For the text-containing cell, return its midpoint in (X, Y) coordinate format. 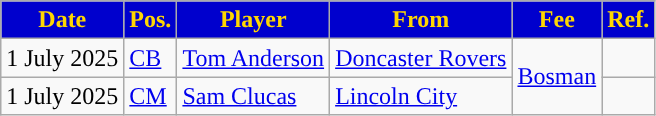
Fee (557, 20)
From (421, 20)
Date (62, 20)
Ref. (628, 20)
Player (254, 20)
Sam Clucas (254, 96)
Bosman (557, 77)
CM (150, 96)
Tom Anderson (254, 58)
Pos. (150, 20)
Doncaster Rovers (421, 58)
Lincoln City (421, 96)
CB (150, 58)
